Identify which cell holds the provided text, then report its (x, y) central coordinate. 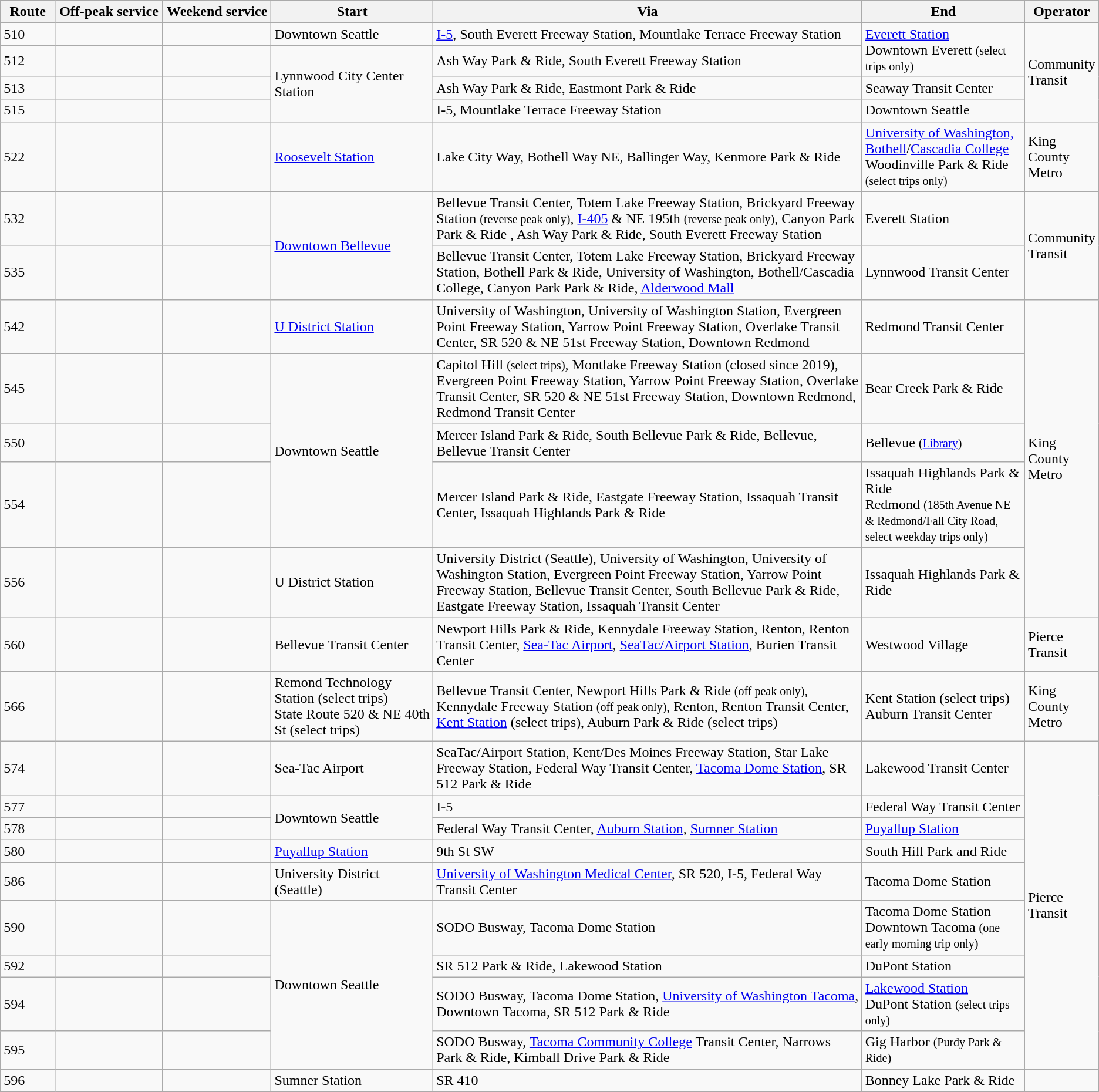
Downtown Bellevue (352, 245)
SODO Busway, Tacoma Community College Transit Center, Narrows Park & Ride, Kimball Drive Park & Ride (648, 1050)
Kent Station (select trips) Auburn Transit Center (943, 707)
Mercer Island Park & Ride, Eastgate Freeway Station, Issaquah Transit Center, Issaquah Highlands Park & Ride (648, 504)
592 (28, 966)
566 (28, 707)
Redmond Transit Center (943, 326)
532 (28, 218)
Ash Way Park & Ride, South Everett Freeway Station (648, 61)
University of Washington Medical Center, SR 520, I-5, Federal Way Transit Center (648, 882)
Westwood Village (943, 645)
515 (28, 110)
End (943, 12)
513 (28, 88)
9th St SW (648, 851)
596 (28, 1080)
510 (28, 34)
Lake City Way, Bothell Way NE, Ballinger Way, Kenmore Park & Ride (648, 156)
SODO Busway, Tacoma Dome Station, University of Washington Tacoma, Downtown Tacoma, SR 512 Park & Ride (648, 1004)
554 (28, 504)
Mercer Island Park & Ride, South Bellevue Park & Ride, Bellevue, Bellevue Transit Center (648, 443)
Federal Way Transit Center, Auburn Station, Sumner Station (648, 829)
Newport Hills Park & Ride, Kennydale Freeway Station, Renton, Renton Transit Center, Sea-Tac Airport, SeaTac/Airport Station, Burien Transit Center (648, 645)
560 (28, 645)
Remond Technology Station (select trips)State Route 520 & NE 40th St (select trips) (352, 707)
Via (648, 12)
I-5, South Everett Freeway Station, Mountlake Terrace Freeway Station (648, 34)
SR 512 Park & Ride, Lakewood Station (648, 966)
Lakewood Transit Center (943, 769)
577 (28, 807)
590 (28, 928)
578 (28, 829)
Tacoma Dome StationDowntown Tacoma (one early morning trip only) (943, 928)
Start (352, 12)
545 (28, 389)
Bear Creek Park & Ride (943, 389)
Off-peak service (109, 12)
Lakewood StationDuPont Station (select trips only) (943, 1004)
Bonney Lake Park & Ride (943, 1080)
Lynnwood City Center Station (352, 83)
Operator (1061, 12)
Weekend service (217, 12)
Sea-Tac Airport (352, 769)
Bellevue (Library) (943, 443)
Seaway Transit Center (943, 88)
I-5 (648, 807)
580 (28, 851)
550 (28, 443)
Sumner Station (352, 1080)
Issaquah Highlands Park & RideRedmond (185th Avenue NE & Redmond/Fall City Road, select weekday trips only) (943, 504)
586 (28, 882)
Everett Station (943, 218)
Issaquah Highlands Park & Ride (943, 582)
Everett StationDowntown Everett (select trips only) (943, 50)
DuPont Station (943, 966)
South Hill Park and Ride (943, 851)
594 (28, 1004)
Federal Way Transit Center (943, 807)
Ash Way Park & Ride, Eastmont Park & Ride (648, 88)
Roosevelt Station (352, 156)
Lynnwood Transit Center (943, 272)
556 (28, 582)
University of Washington, Bothell/Cascadia CollegeWoodinville Park & Ride (select trips only) (943, 156)
512 (28, 61)
University District (Seattle) (352, 882)
542 (28, 326)
535 (28, 272)
595 (28, 1050)
I-5, Mountlake Terrace Freeway Station (648, 110)
Bellevue Transit Center (352, 645)
Gig Harbor (Purdy Park & Ride) (943, 1050)
574 (28, 769)
Tacoma Dome Station (943, 882)
SR 410 (648, 1080)
Route (28, 12)
522 (28, 156)
SODO Busway, Tacoma Dome Station (648, 928)
